Pinpoint the cell where the given text exists, returning its (X, Y) midpoint coordinate. 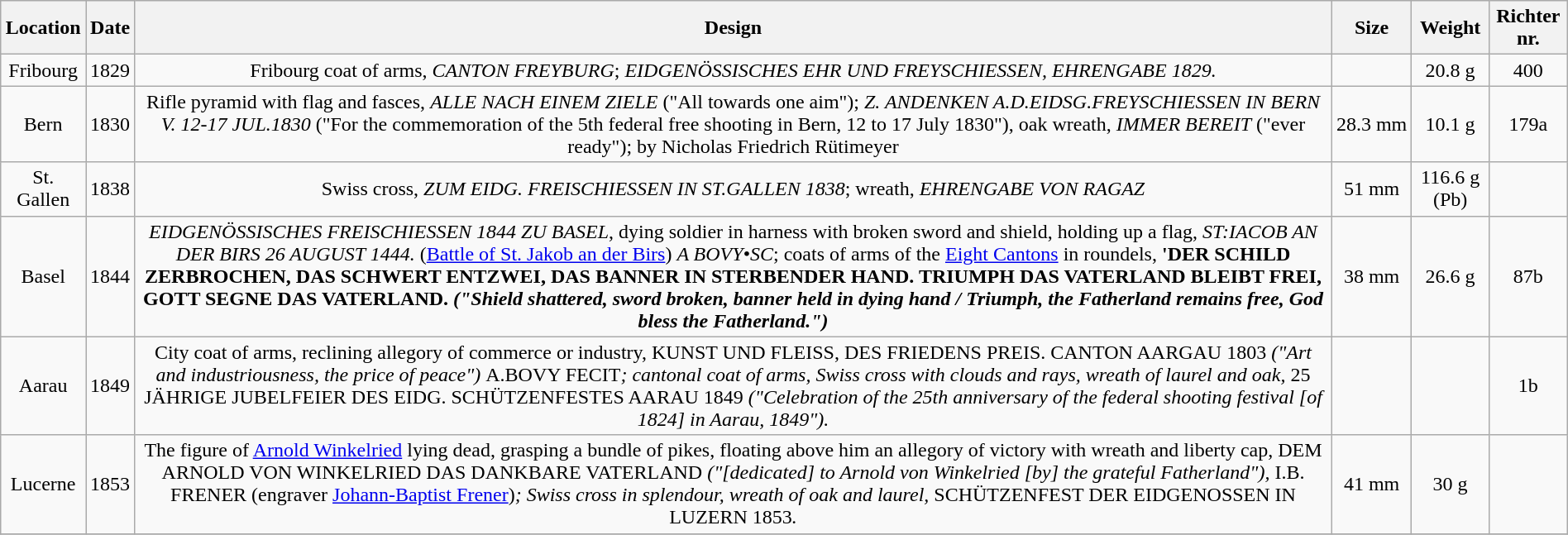
87b (1528, 276)
Lucerne (43, 485)
St. Gallen (43, 189)
10.1 g (1451, 124)
38 mm (1371, 276)
1849 (111, 385)
1830 (111, 124)
179a (1528, 124)
1838 (111, 189)
30 g (1451, 485)
1844 (111, 276)
400 (1528, 70)
Aarau (43, 385)
Date (111, 28)
Fribourg coat of arms, CANTON FREYBURG; EIDGENÖSSISCHES EHR UND FREYSCHIESSEN, EHRENGABE 1829. (734, 70)
1829 (111, 70)
Basel (43, 276)
116.6 g (Pb) (1451, 189)
Fribourg (43, 70)
Weight (1451, 28)
28.3 mm (1371, 124)
51 mm (1371, 189)
Design (734, 28)
Size (1371, 28)
41 mm (1371, 485)
Bern (43, 124)
Richter nr. (1528, 28)
1b (1528, 385)
Swiss cross, ZUM EIDG. FREISCHIESSEN IN ST.GALLEN 1838; wreath, EHRENGABE VON RAGAZ (734, 189)
20.8 g (1451, 70)
1853 (111, 485)
Location (43, 28)
26.6 g (1451, 276)
